Find where the given text appears and provide that cell's center as (X, Y) coordinate. 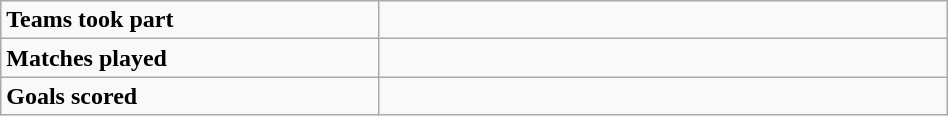
Matches played (190, 58)
Goals scored (190, 96)
Teams took part (190, 20)
